Locate the cell with the specified text and output its [x, y] center coordinate. 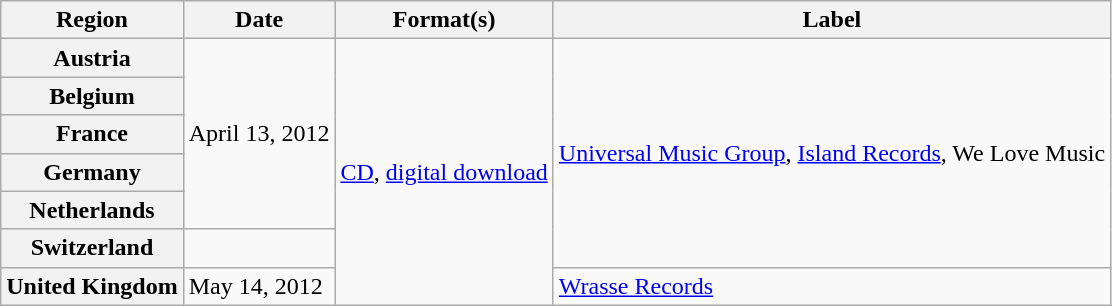
April 13, 2012 [259, 134]
Label [832, 20]
United Kingdom [92, 286]
Format(s) [444, 20]
Belgium [92, 96]
CD, digital download [444, 172]
May 14, 2012 [259, 286]
Netherlands [92, 210]
Germany [92, 172]
Universal Music Group, Island Records, We Love Music [832, 153]
France [92, 134]
Region [92, 20]
Wrasse Records [832, 286]
Date [259, 20]
Switzerland [92, 248]
Austria [92, 58]
